Return (x, y) of the center of cell containing provided text 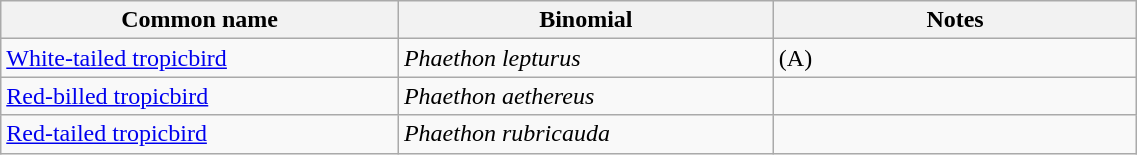
(A) (955, 58)
Phaethon lepturus (586, 58)
Phaethon rubricauda (586, 134)
Notes (955, 20)
Binomial (586, 20)
Common name (200, 20)
White-tailed tropicbird (200, 58)
Red-tailed tropicbird (200, 134)
Phaethon aethereus (586, 96)
Red-billed tropicbird (200, 96)
